Pinpoint the cell where the given text exists, returning its (X, Y) midpoint coordinate. 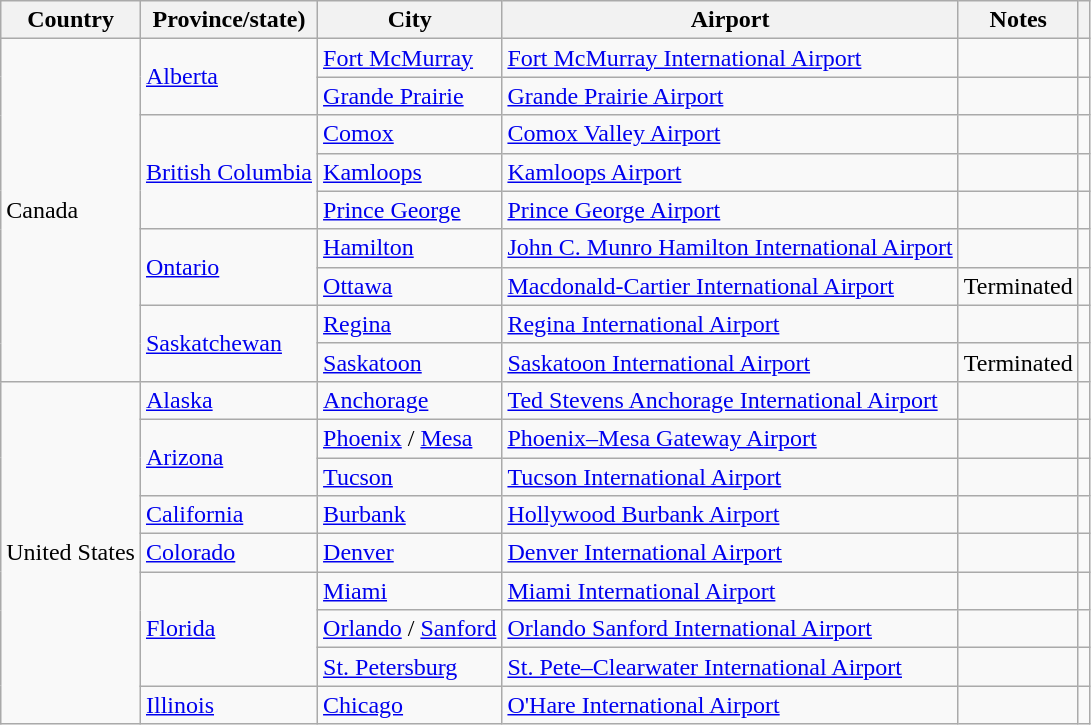
O'Hare International Airport (730, 705)
Saskatoon International Airport (730, 362)
Country (71, 20)
Burbank (410, 515)
Orlando / Sanford (410, 629)
Phoenix–Mesa Gateway Airport (730, 438)
City (410, 20)
Ottawa (410, 286)
Fort McMurray International Airport (730, 58)
Comox (410, 134)
United States (71, 552)
Regina (410, 324)
Miami International Airport (730, 591)
Comox Valley Airport (730, 134)
Kamloops Airport (730, 172)
British Columbia (228, 172)
Province/state) (228, 20)
Florida (228, 629)
Grande Prairie Airport (730, 96)
Airport (730, 20)
Macdonald-Cartier International Airport (730, 286)
Saskatoon (410, 362)
Colorado (228, 553)
Anchorage (410, 400)
California (228, 515)
Alberta (228, 77)
Denver International Airport (730, 553)
Arizona (228, 457)
Orlando Sanford International Airport (730, 629)
Hollywood Burbank Airport (730, 515)
Miami (410, 591)
John C. Munro Hamilton International Airport (730, 248)
Denver (410, 553)
Phoenix / Mesa (410, 438)
Tucson International Airport (730, 477)
St. Petersburg (410, 667)
Grande Prairie (410, 96)
St. Pete–Clearwater International Airport (730, 667)
Kamloops (410, 172)
Chicago (410, 705)
Prince George (410, 210)
Saskatchewan (228, 343)
Fort McMurray (410, 58)
Tucson (410, 477)
Regina International Airport (730, 324)
Prince George Airport (730, 210)
Ted Stevens Anchorage International Airport (730, 400)
Illinois (228, 705)
Hamilton (410, 248)
Canada (71, 210)
Alaska (228, 400)
Notes (1018, 20)
Ontario (228, 267)
